Extract the (x, y) coordinate from the center of the cell holding the provided text.  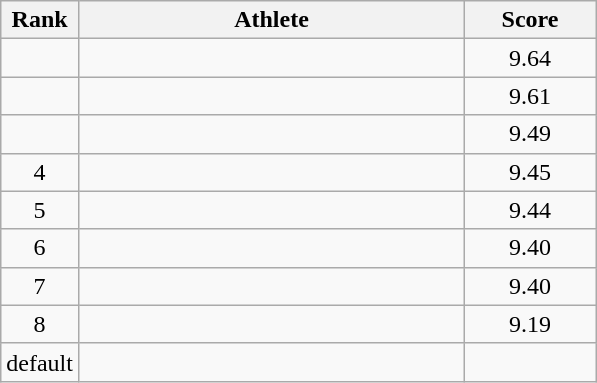
9.49 (530, 134)
8 (40, 324)
9.44 (530, 210)
9.64 (530, 58)
9.61 (530, 96)
default (40, 362)
9.45 (530, 172)
Rank (40, 20)
5 (40, 210)
6 (40, 248)
Athlete (271, 20)
4 (40, 172)
9.19 (530, 324)
Score (530, 20)
7 (40, 286)
